Pinpoint the cell where the given text exists, returning its [x, y] midpoint coordinate. 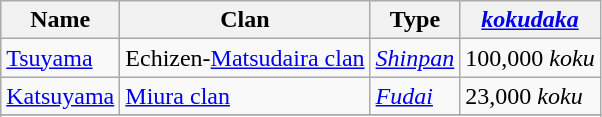
Fudai [415, 96]
Echizen-Matsudaira clan [245, 58]
Miura clan [245, 96]
Shinpan [415, 58]
Name [60, 20]
kokudaka [530, 20]
23,000 koku [530, 96]
Tsuyama [60, 58]
Clan [245, 20]
Type [415, 20]
100,000 koku [530, 58]
Katsuyama [60, 96]
